Provide the (X, Y) coordinate of the cell's center where the given text is located.  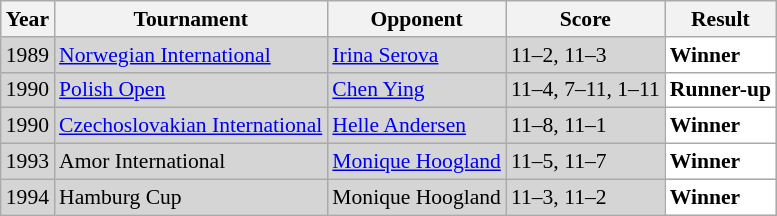
Opponent (416, 19)
Runner-up (720, 90)
1989 (28, 55)
Result (720, 19)
Chen Ying (416, 90)
1993 (28, 162)
1994 (28, 197)
Hamburg Cup (190, 197)
Czechoslovakian International (190, 126)
Year (28, 19)
11–2, 11–3 (586, 55)
11–3, 11–2 (586, 197)
11–5, 11–7 (586, 162)
Helle Andersen (416, 126)
Norwegian International (190, 55)
Polish Open (190, 90)
Amor International (190, 162)
11–4, 7–11, 1–11 (586, 90)
Tournament (190, 19)
Score (586, 19)
11–8, 11–1 (586, 126)
Irina Serova (416, 55)
